Capture the cell that displays the provided text and extract its [x, y] central coordinate. 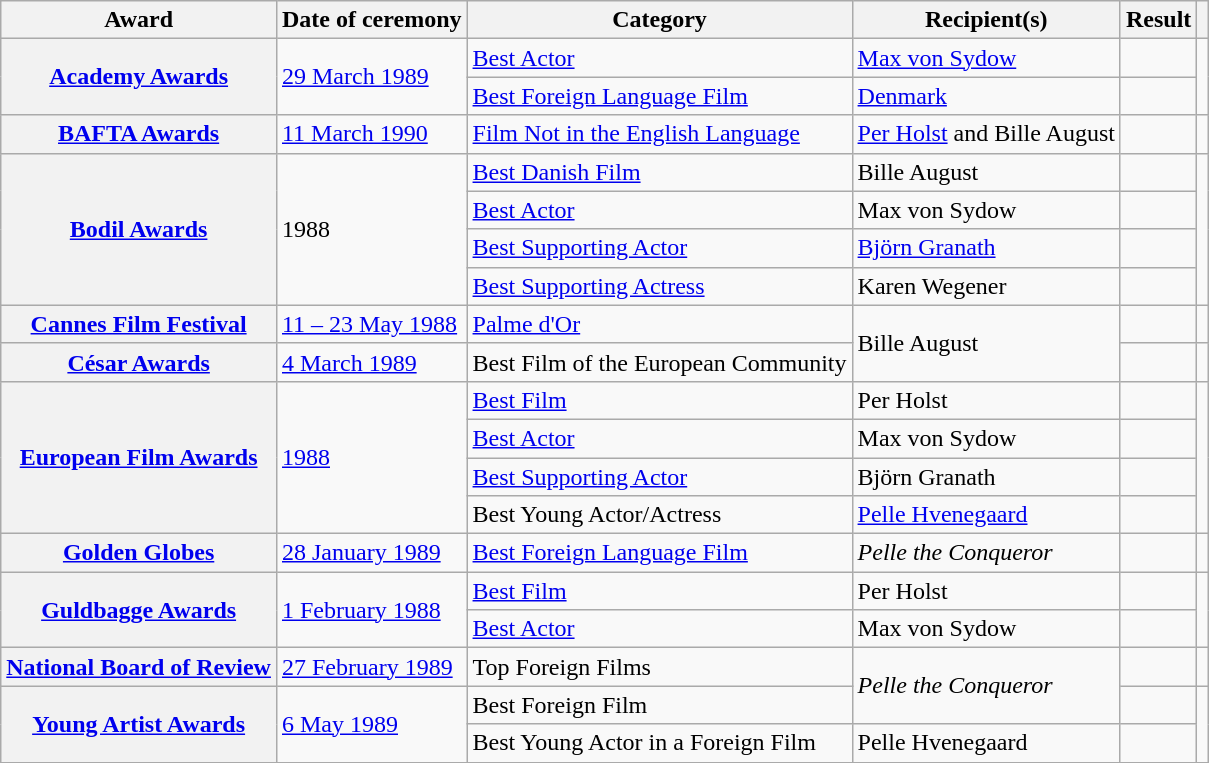
BAFTA Awards [139, 134]
Best Supporting Actress [660, 286]
4 March 1989 [372, 362]
28 January 1989 [372, 553]
Guldbagge Awards [139, 610]
6 May 1989 [372, 724]
Best Film of the European Community [660, 362]
Film Not in the English Language [660, 134]
Category [660, 20]
Best Foreign Film [660, 705]
Cannes Film Festival [139, 324]
11 – 23 May 1988 [372, 324]
César Awards [139, 362]
Best Young Actor in a Foreign Film [660, 743]
Best Danish Film [660, 172]
Karen Wegener [986, 286]
National Board of Review [139, 667]
Denmark [986, 96]
Bodil Awards [139, 229]
Date of ceremony [372, 20]
Recipient(s) [986, 20]
Per Holst and Bille August [986, 134]
Top Foreign Films [660, 667]
11 March 1990 [372, 134]
Palme d'Or [660, 324]
Award [139, 20]
Young Artist Awards [139, 724]
Result [1158, 20]
Academy Awards [139, 77]
27 February 1989 [372, 667]
29 March 1989 [372, 77]
Golden Globes [139, 553]
Best Young Actor/Actress [660, 515]
European Film Awards [139, 457]
1 February 1988 [372, 610]
